Output the [x, y] coordinate of the center of the cell containing the given text.  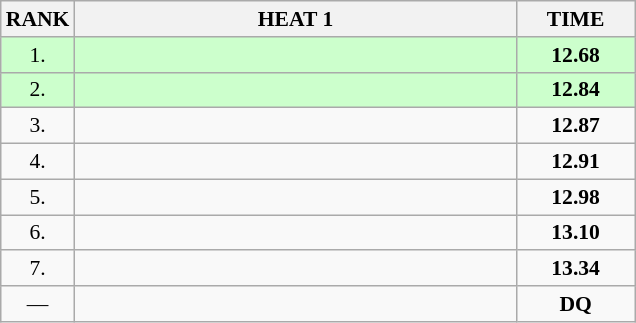
12.84 [576, 90]
3. [38, 126]
12.68 [576, 55]
12.87 [576, 126]
13.34 [576, 269]
7. [38, 269]
TIME [576, 19]
13.10 [576, 233]
12.98 [576, 197]
2. [38, 90]
4. [38, 162]
HEAT 1 [295, 19]
6. [38, 233]
12.91 [576, 162]
1. [38, 55]
DQ [576, 304]
RANK [38, 19]
5. [38, 197]
— [38, 304]
